Detect which cell encompasses the target text, then output its (X, Y) center coordinate. 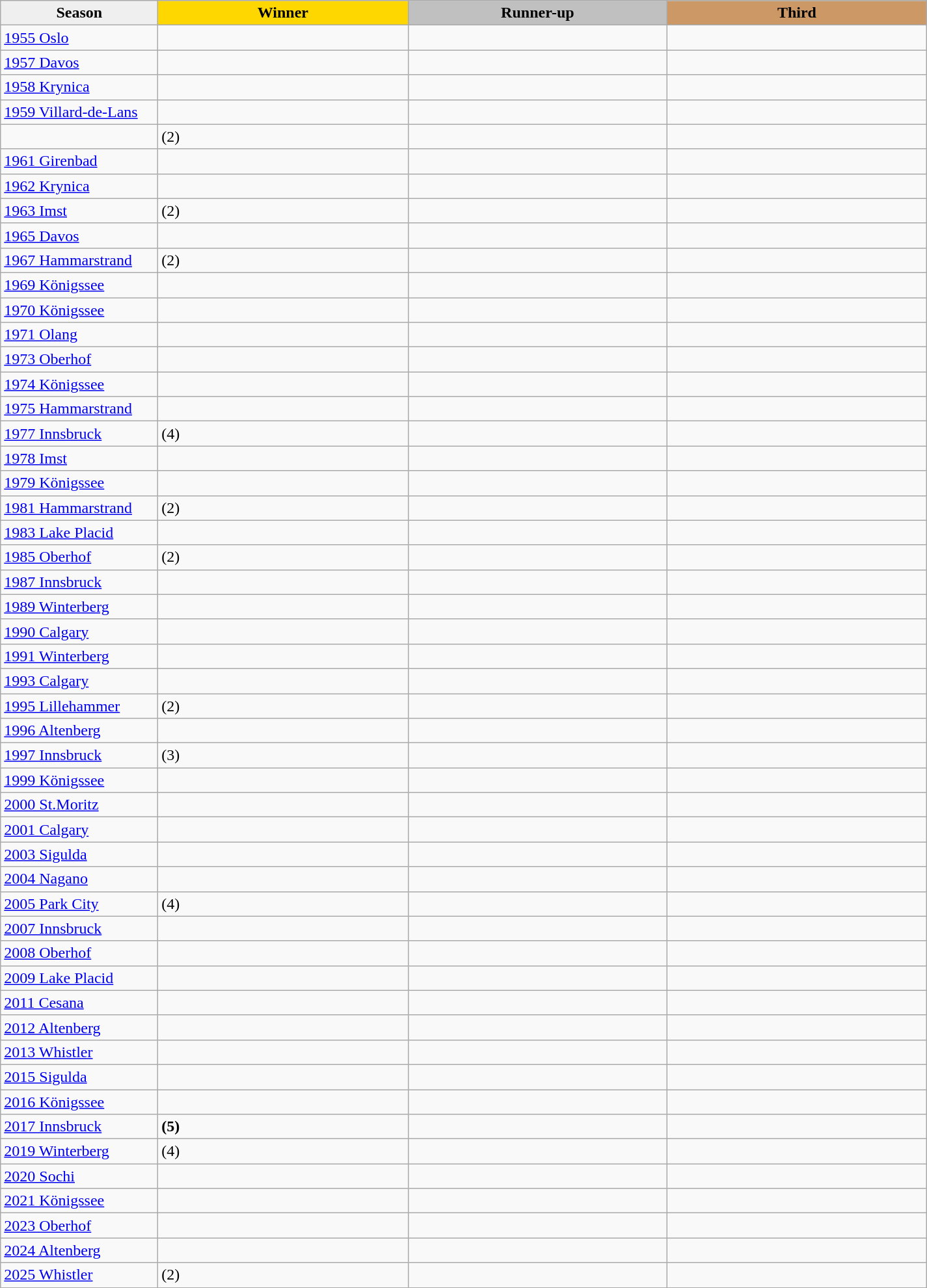
1975 Hammarstrand (79, 409)
Winner (283, 13)
1981 Hammarstrand (79, 508)
2009 Lake Placid (79, 978)
2023 Oberhof (79, 1226)
2004 Nagano (79, 879)
1974 Königssee (79, 384)
2011 Cesana (79, 1003)
2008 Oberhof (79, 953)
1973 Oberhof (79, 360)
1987 Innsbruck (79, 582)
2003 Sigulda (79, 854)
2019 Winterberg (79, 1151)
Third (798, 13)
1977 Innsbruck (79, 434)
1965 Davos (79, 235)
1996 Altenberg (79, 731)
(5) (283, 1127)
Season (79, 13)
2000 St.Moritz (79, 805)
1959 Villard-de-Lans (79, 112)
1963 Imst (79, 211)
1967 Hammarstrand (79, 260)
1983 Lake Placid (79, 532)
1999 Königssee (79, 780)
(3) (283, 756)
2013 Whistler (79, 1052)
1971 Olang (79, 335)
2007 Innsbruck (79, 928)
1997 Innsbruck (79, 756)
1979 Königssee (79, 483)
1991 Winterberg (79, 656)
1990 Calgary (79, 631)
1993 Calgary (79, 681)
2017 Innsbruck (79, 1127)
2021 Königssee (79, 1201)
2001 Calgary (79, 830)
2005 Park City (79, 904)
1995 Lillehammer (79, 705)
2012 Altenberg (79, 1027)
1985 Oberhof (79, 557)
1970 Königssee (79, 310)
1978 Imst (79, 458)
1955 Oslo (79, 38)
2025 Whistler (79, 1275)
2015 Sigulda (79, 1077)
2024 Altenberg (79, 1250)
1969 Königssee (79, 285)
1962 Krynica (79, 186)
2020 Sochi (79, 1176)
2016 Königssee (79, 1102)
1958 Krynica (79, 87)
1961 Girenbad (79, 161)
Runner-up (537, 13)
1989 Winterberg (79, 607)
1957 Davos (79, 62)
